From the cell containing the given text, extract its center point as (X, Y) coordinate. 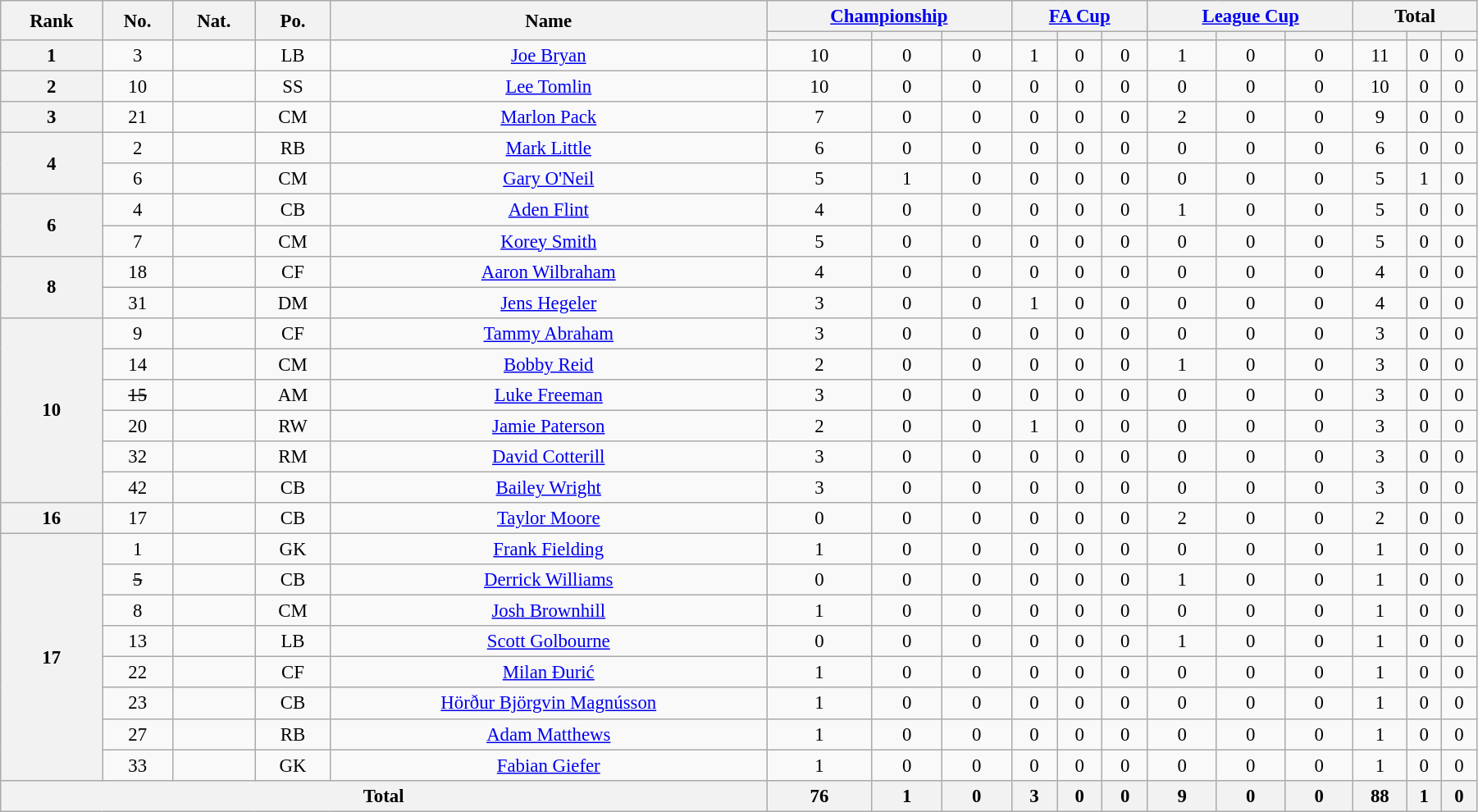
Luke Freeman (548, 395)
Adam Matthews (548, 734)
Josh Brownhill (548, 611)
Nat. (215, 21)
15 (138, 395)
32 (138, 457)
Joe Bryan (548, 56)
No. (138, 21)
Korey Smith (548, 241)
RM (293, 457)
Milan Đurić (548, 673)
Taylor Moore (548, 518)
20 (138, 426)
Lee Tomlin (548, 87)
33 (138, 765)
DM (293, 303)
Marlon Pack (548, 117)
22 (138, 673)
Bailey Wright (548, 487)
David Cotterill (548, 457)
FA Cup (1079, 16)
31 (138, 303)
18 (138, 271)
Tammy Abraham (548, 333)
Bobby Reid (548, 364)
Jens Hegeler (548, 303)
21 (138, 117)
11 (1380, 56)
Frank Fielding (548, 550)
16 (52, 518)
AM (293, 395)
Gary O'Neil (548, 180)
Scott Golbourne (548, 641)
76 (819, 796)
League Cup (1250, 16)
Po. (293, 21)
Derrick Williams (548, 580)
Fabian Giefer (548, 765)
88 (1380, 796)
Aden Flint (548, 210)
42 (138, 487)
Jamie Paterson (548, 426)
Hörður Björgvin Magnússon (548, 704)
Aaron Wilbraham (548, 271)
23 (138, 704)
SS (293, 87)
Name (548, 21)
Championship (889, 16)
Mark Little (548, 148)
RW (293, 426)
27 (138, 734)
Rank (52, 21)
13 (138, 641)
14 (138, 364)
